For the text-containing cell, return its midpoint in (X, Y) coordinate format. 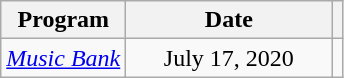
July 17, 2020 (229, 58)
Program (64, 20)
Date (229, 20)
Music Bank (64, 58)
